Capture the cell that displays the provided text and extract its (x, y) central coordinate. 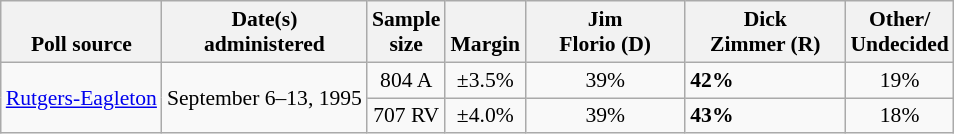
Rutgers-Eagleton (82, 98)
43% (765, 116)
Date(s)administered (264, 32)
JimFlorio (D) (605, 32)
707 RV (406, 116)
Poll source (82, 32)
19% (899, 80)
DickZimmer (R) (765, 32)
±4.0% (485, 116)
±3.5% (485, 80)
Margin (485, 32)
Other/Undecided (899, 32)
18% (899, 116)
804 A (406, 80)
September 6–13, 1995 (264, 98)
Samplesize (406, 32)
42% (765, 80)
